Locate the cell with the specified text and output its (x, y) center coordinate. 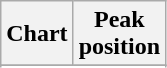
Peakposition (119, 34)
Chart (37, 34)
